Return [x, y] of the center of cell containing provided text 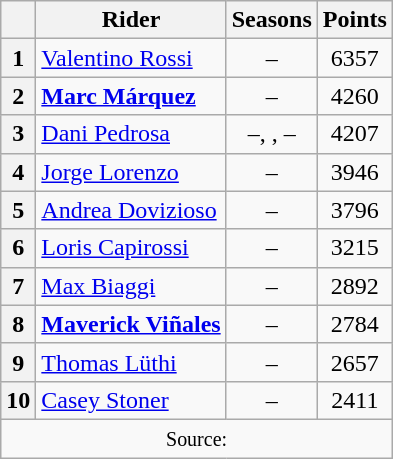
6357 [354, 58]
4260 [354, 96]
7 [18, 286]
Seasons [272, 20]
4 [18, 172]
Maverick Viñales [131, 324]
9 [18, 362]
Max Biaggi [131, 286]
Loris Capirossi [131, 248]
6 [18, 248]
8 [18, 324]
Valentino Rossi [131, 58]
Casey Stoner [131, 400]
Dani Pedrosa [131, 134]
2411 [354, 400]
3 [18, 134]
Source: [197, 438]
Thomas Lüthi [131, 362]
Rider [131, 20]
Points [354, 20]
2657 [354, 362]
10 [18, 400]
4207 [354, 134]
Jorge Lorenzo [131, 172]
3796 [354, 210]
Andrea Dovizioso [131, 210]
5 [18, 210]
3946 [354, 172]
1 [18, 58]
–, , – [272, 134]
2 [18, 96]
2784 [354, 324]
2892 [354, 286]
3215 [354, 248]
Marc Márquez [131, 96]
